Determine the [x, y] coordinate at the center of the cell enclosing the given text.  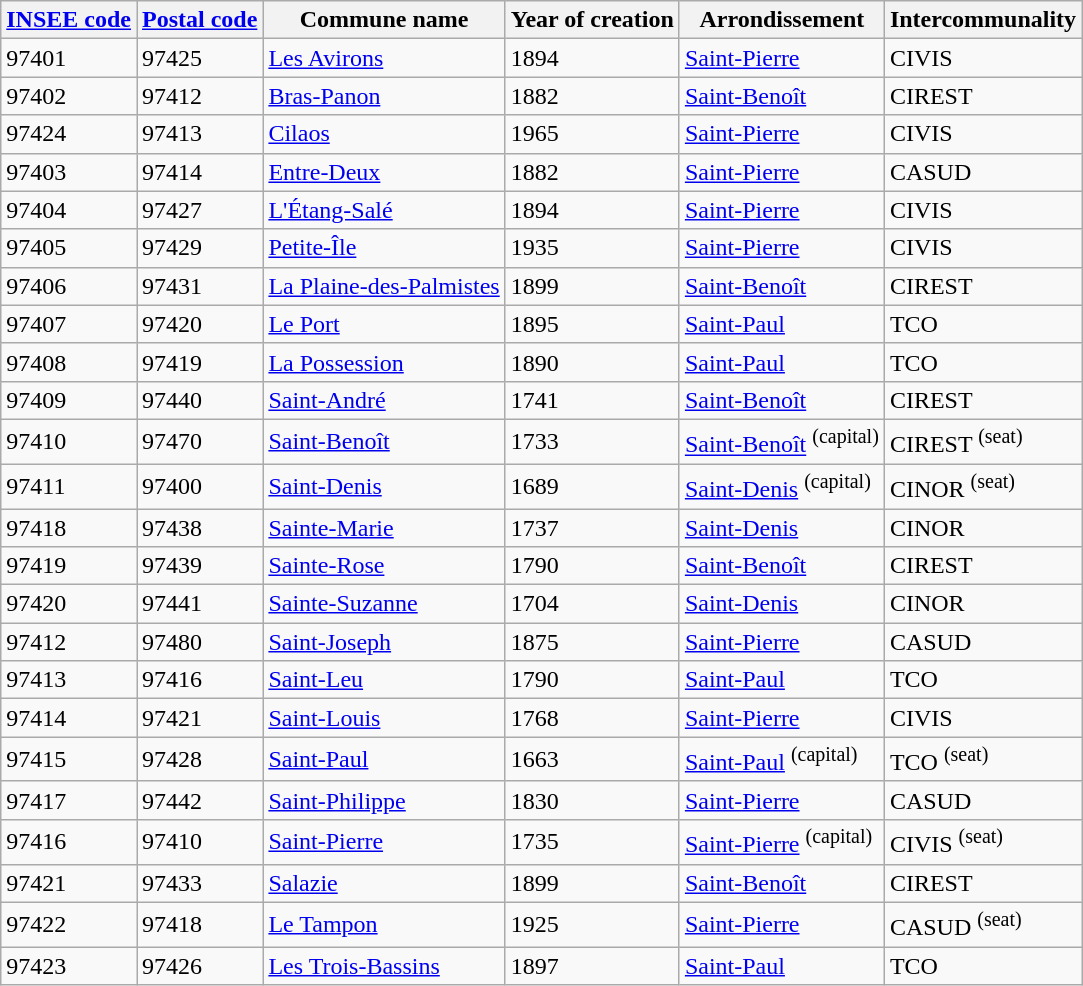
97441 [199, 604]
Sainte-Marie [384, 528]
97423 [69, 966]
97408 [69, 362]
Year of creation [592, 20]
Entre-Deux [384, 172]
La Plaine-des-Palmistes [384, 286]
Saint-Denis (capital) [782, 486]
97427 [199, 210]
1895 [592, 324]
Bras-Panon [384, 96]
97470 [199, 442]
INSEE code [69, 20]
1704 [592, 604]
1737 [592, 528]
CASUD (seat) [982, 924]
CINOR (seat) [982, 486]
CIVIS (seat) [982, 842]
97431 [199, 286]
Saint-Pierre (capital) [782, 842]
97400 [199, 486]
1875 [592, 642]
1965 [592, 134]
97405 [69, 248]
1733 [592, 442]
1689 [592, 486]
97442 [199, 800]
1741 [592, 400]
Postal code [199, 20]
1935 [592, 248]
97415 [69, 760]
1890 [592, 362]
97440 [199, 400]
Le Port [384, 324]
Cilaos [384, 134]
97424 [69, 134]
97438 [199, 528]
97404 [69, 210]
Saint-Joseph [384, 642]
Salazie [384, 883]
97422 [69, 924]
1735 [592, 842]
1663 [592, 760]
Saint-André [384, 400]
1830 [592, 800]
97409 [69, 400]
Intercommunality [982, 20]
97401 [69, 58]
97417 [69, 800]
TCO (seat) [982, 760]
Saint-Philippe [384, 800]
97480 [199, 642]
Saint-Benoît (capital) [782, 442]
CIREST (seat) [982, 442]
97406 [69, 286]
Petite-Île [384, 248]
97439 [199, 566]
Commune name [384, 20]
Les Trois-Bassins [384, 966]
1925 [592, 924]
La Possession [384, 362]
97411 [69, 486]
Arrondissement [782, 20]
Saint-Paul (capital) [782, 760]
L'Étang-Salé [384, 210]
Sainte-Rose [384, 566]
Saint-Leu [384, 680]
97433 [199, 883]
97403 [69, 172]
Le Tampon [384, 924]
Les Avirons [384, 58]
Saint-Louis [384, 718]
97428 [199, 760]
97426 [199, 966]
1897 [592, 966]
97402 [69, 96]
97425 [199, 58]
97429 [199, 248]
Sainte-Suzanne [384, 604]
1768 [592, 718]
97407 [69, 324]
